Output the [x, y] coordinate of the center of the cell containing the given text.  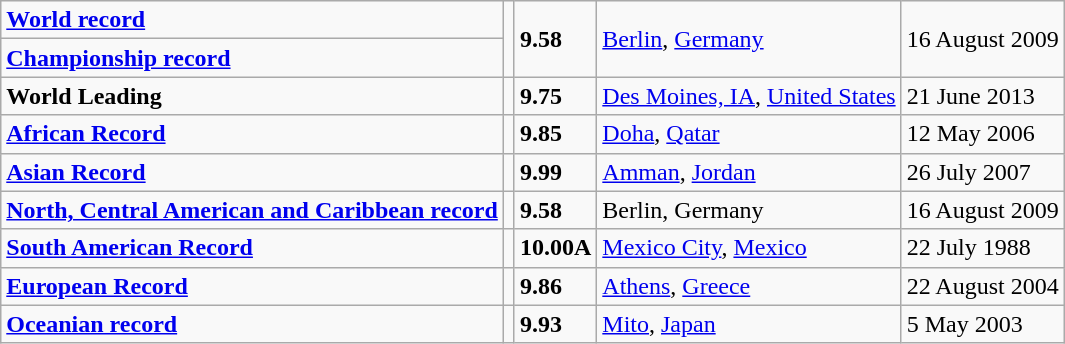
North, Central American and Caribbean record [252, 210]
Amman, Jordan [749, 172]
African Record [252, 134]
21 June 2013 [982, 96]
9.99 [555, 172]
5 May 2003 [982, 324]
Athens, Greece [749, 286]
22 August 2004 [982, 286]
26 July 2007 [982, 172]
World record [252, 20]
Oceanian record [252, 324]
Asian Record [252, 172]
9.93 [555, 324]
22 July 1988 [982, 248]
10.00A [555, 248]
Mito, Japan [749, 324]
9.75 [555, 96]
World Leading [252, 96]
Championship record [252, 58]
Mexico City, Mexico [749, 248]
Doha, Qatar [749, 134]
Des Moines, IA, United States [749, 96]
South American Record [252, 248]
European Record [252, 286]
9.85 [555, 134]
12 May 2006 [982, 134]
9.86 [555, 286]
